Capture the cell that displays the provided text and extract its [x, y] central coordinate. 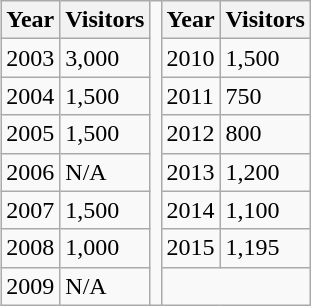
2004 [30, 96]
2006 [30, 172]
800 [265, 134]
1,200 [265, 172]
1,195 [265, 248]
2007 [30, 210]
2014 [190, 210]
2003 [30, 58]
1,000 [105, 248]
2012 [190, 134]
2005 [30, 134]
2013 [190, 172]
2011 [190, 96]
3,000 [105, 58]
2015 [190, 248]
750 [265, 96]
1,100 [265, 210]
2009 [30, 286]
2010 [190, 58]
2008 [30, 248]
